Provide the [x, y] coordinate of the cell's center where the given text is located.  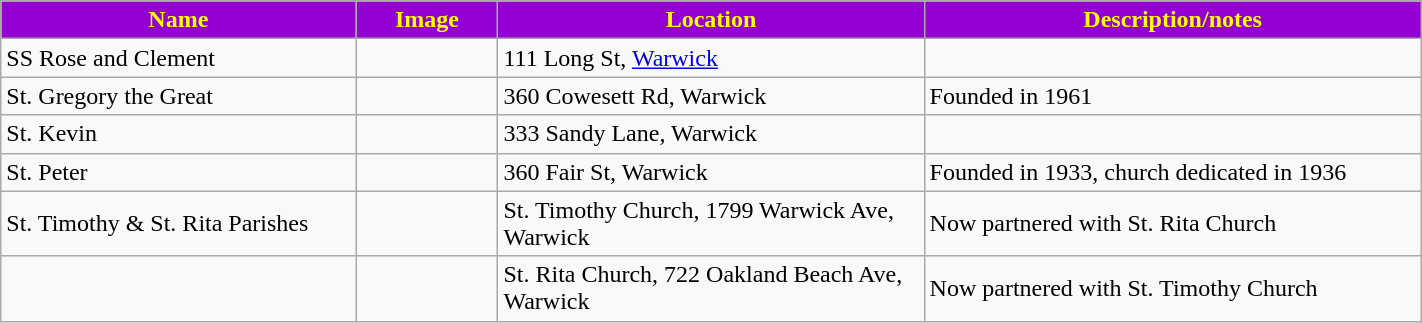
Founded in 1933, church dedicated in 1936 [1172, 172]
St. Peter [178, 172]
Now partnered with St. Timothy Church [1172, 288]
111 Long St, Warwick [711, 58]
360 Cowesett Rd, Warwick [711, 96]
Description/notes [1172, 20]
Name [178, 20]
St. Timothy Church, 1799 Warwick Ave, Warwick [711, 224]
Founded in 1961 [1172, 96]
360 Fair St, Warwick [711, 172]
SS Rose and Clement [178, 58]
St. Gregory the Great [178, 96]
Now partnered with St. Rita Church [1172, 224]
St. Timothy & St. Rita Parishes [178, 224]
Image [427, 20]
St. Rita Church, 722 Oakland Beach Ave, Warwick [711, 288]
Location [711, 20]
St. Kevin [178, 134]
333 Sandy Lane, Warwick [711, 134]
